For the text-containing cell, return its midpoint in (x, y) coordinate format. 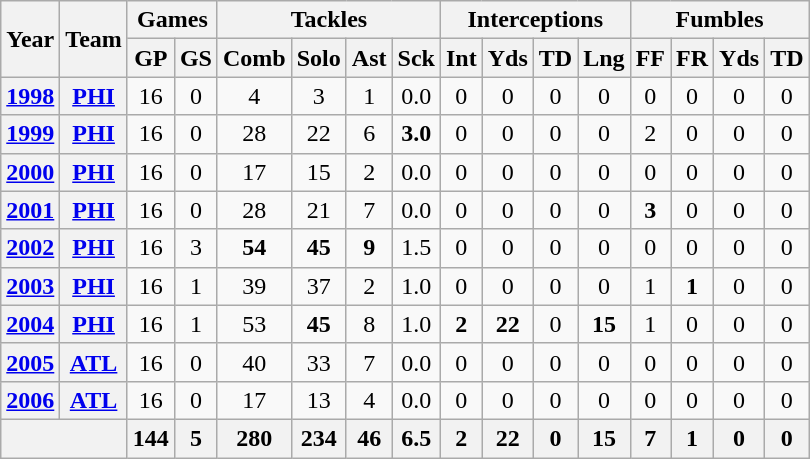
GS (196, 58)
Solo (318, 58)
33 (318, 362)
53 (254, 324)
Comb (254, 58)
Team (94, 39)
2002 (30, 248)
Ast (369, 58)
2006 (30, 400)
6 (369, 134)
1.5 (416, 248)
6.5 (416, 438)
54 (254, 248)
Games (172, 20)
37 (318, 286)
2003 (30, 286)
8 (369, 324)
2005 (30, 362)
1999 (30, 134)
234 (318, 438)
13 (318, 400)
3.0 (416, 134)
144 (150, 438)
Lng (604, 58)
21 (318, 210)
1998 (30, 96)
9 (369, 248)
Year (30, 39)
Tackles (328, 20)
280 (254, 438)
5 (196, 438)
Sck (416, 58)
2004 (30, 324)
GP (150, 58)
2001 (30, 210)
39 (254, 286)
Interceptions (535, 20)
2000 (30, 172)
Int (461, 58)
FF (650, 58)
Fumbles (720, 20)
46 (369, 438)
40 (254, 362)
FR (692, 58)
